Capture the cell that displays the provided text and extract its [x, y] central coordinate. 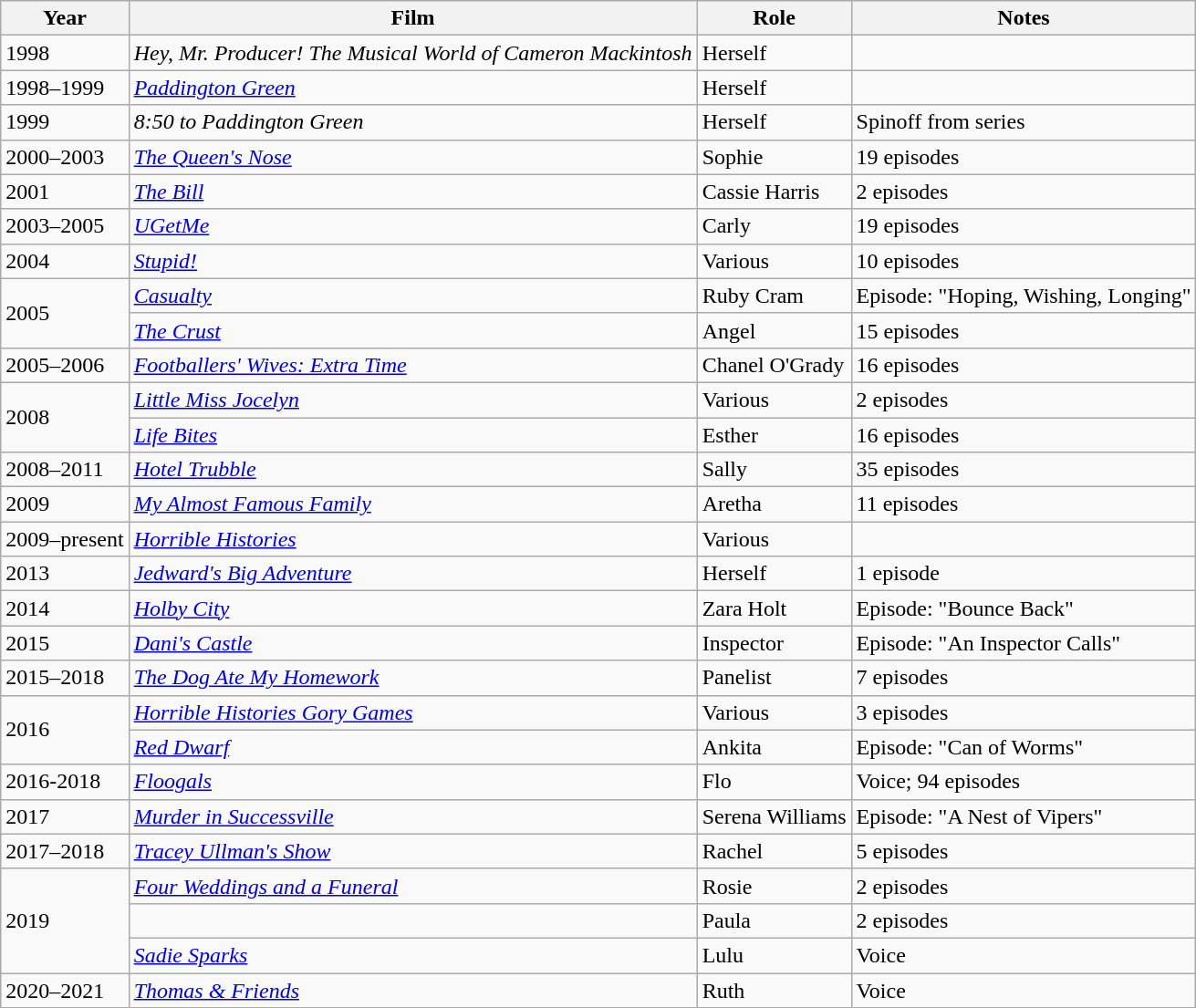
Lulu [774, 955]
Spinoff from series [1024, 122]
Film [412, 18]
Episode: "Hoping, Wishing, Longing" [1024, 296]
Tracey Ullman's Show [412, 851]
The Dog Ate My Homework [412, 678]
Ruby Cram [774, 296]
Stupid! [412, 261]
Ankita [774, 747]
Chanel O'Grady [774, 365]
10 episodes [1024, 261]
Episode: "An Inspector Calls" [1024, 643]
2005–2006 [65, 365]
Episode: "Can of Worms" [1024, 747]
Carly [774, 226]
2020–2021 [65, 990]
15 episodes [1024, 330]
Paddington Green [412, 88]
Thomas & Friends [412, 990]
2003–2005 [65, 226]
2008–2011 [65, 470]
8:50 to Paddington Green [412, 122]
2015 [65, 643]
Angel [774, 330]
Panelist [774, 678]
Footballers' Wives: Extra Time [412, 365]
Cassie Harris [774, 192]
2004 [65, 261]
2009 [65, 504]
Aretha [774, 504]
Year [65, 18]
Paula [774, 920]
2001 [65, 192]
11 episodes [1024, 504]
Murder in Successville [412, 816]
1 episode [1024, 574]
Rosie [774, 886]
The Queen's Nose [412, 157]
5 episodes [1024, 851]
Hey, Mr. Producer! The Musical World of Cameron Mackintosh [412, 53]
Dani's Castle [412, 643]
Casualty [412, 296]
Serena Williams [774, 816]
1999 [65, 122]
2005 [65, 313]
Horrible Histories [412, 539]
Notes [1024, 18]
2017 [65, 816]
Voice; 94 episodes [1024, 782]
The Crust [412, 330]
Role [774, 18]
Sophie [774, 157]
Life Bites [412, 435]
Episode: "Bounce Back" [1024, 608]
2016-2018 [65, 782]
Inspector [774, 643]
3 episodes [1024, 712]
Zara Holt [774, 608]
Little Miss Jocelyn [412, 400]
Jedward's Big Adventure [412, 574]
Four Weddings and a Funeral [412, 886]
7 episodes [1024, 678]
Holby City [412, 608]
2013 [65, 574]
2015–2018 [65, 678]
My Almost Famous Family [412, 504]
2000–2003 [65, 157]
Episode: "A Nest of Vipers" [1024, 816]
Sadie Sparks [412, 955]
2009–present [65, 539]
Red Dwarf [412, 747]
Hotel Trubble [412, 470]
2019 [65, 920]
35 episodes [1024, 470]
UGetMe [412, 226]
2017–2018 [65, 851]
Esther [774, 435]
Floogals [412, 782]
Horrible Histories Gory Games [412, 712]
Flo [774, 782]
1998–1999 [65, 88]
2016 [65, 730]
Rachel [774, 851]
Ruth [774, 990]
1998 [65, 53]
Sally [774, 470]
The Bill [412, 192]
2008 [65, 417]
2014 [65, 608]
